Pinpoint the cell where the given text exists, returning its (x, y) midpoint coordinate. 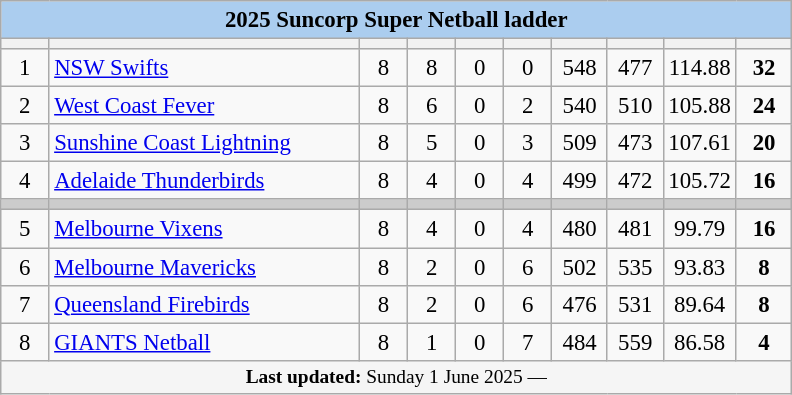
476 (580, 304)
Melbourne Mavericks (204, 267)
89.64 (700, 304)
Sunshine Coast Lightning (204, 143)
481 (635, 229)
20 (764, 143)
502 (580, 267)
Last updated: Sunday 1 June 2025 — (396, 376)
477 (635, 68)
480 (580, 229)
484 (580, 342)
509 (580, 143)
107.61 (700, 143)
32 (764, 68)
105.88 (700, 106)
559 (635, 342)
548 (580, 68)
Melbourne Vixens (204, 229)
531 (635, 304)
Queensland Firebirds (204, 304)
99.79 (700, 229)
473 (635, 143)
535 (635, 267)
105.72 (700, 181)
510 (635, 106)
540 (580, 106)
West Coast Fever (204, 106)
GIANTS Netball (204, 342)
2025 Suncorp Super Netball ladder (396, 20)
499 (580, 181)
Adelaide Thunderbirds (204, 181)
24 (764, 106)
93.83 (700, 267)
114.88 (700, 68)
NSW Swifts (204, 68)
86.58 (700, 342)
472 (635, 181)
